Capture the cell that displays the provided text and extract its [x, y] central coordinate. 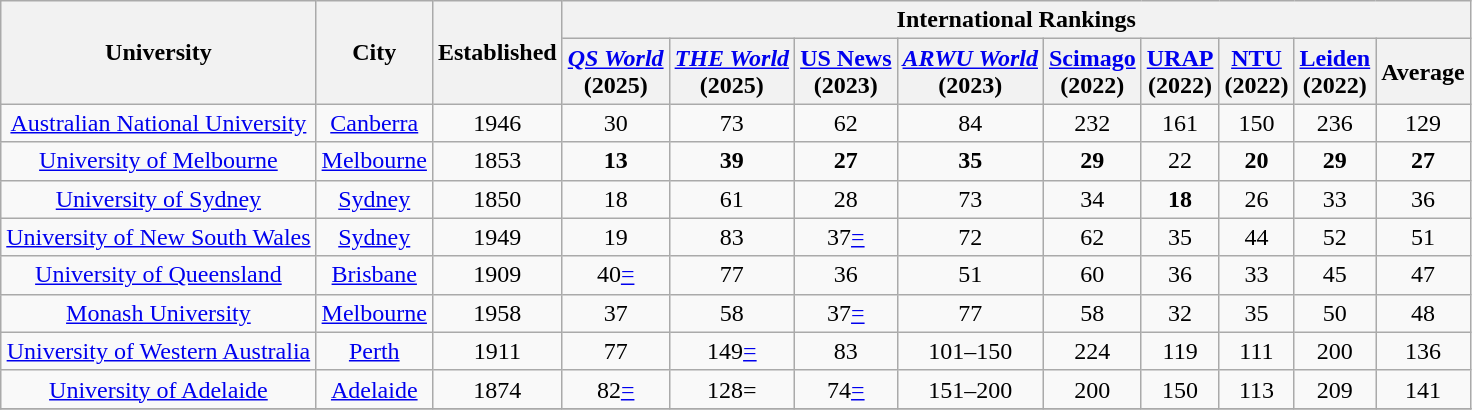
26 [1256, 199]
University of Western Australia [158, 351]
151–200 [970, 389]
ARWU World(2023) [970, 72]
University of Queensland [158, 275]
30 [616, 123]
Adelaide [374, 389]
Scimago(2022) [1092, 72]
40= [616, 275]
University of Sydney [158, 199]
1853 [497, 161]
1909 [497, 275]
224 [1092, 351]
44 [1256, 237]
141 [1424, 389]
URAP(2022) [1180, 72]
22 [1180, 161]
236 [1335, 123]
Leiden(2022) [1335, 72]
Perth [374, 351]
149= [732, 351]
University of Adelaide [158, 389]
Average [1424, 72]
University of Melbourne [158, 161]
Brisbane [374, 275]
129 [1424, 123]
Established [497, 52]
City [374, 52]
74= [846, 389]
52 [1335, 237]
University of New South Wales [158, 237]
47 [1424, 275]
QS World(2025) [616, 72]
34 [1092, 199]
20 [1256, 161]
NTU(2022) [1256, 72]
Monash University [158, 313]
THE World(2025) [732, 72]
1850 [497, 199]
136 [1424, 351]
111 [1256, 351]
45 [1335, 275]
119 [1180, 351]
113 [1256, 389]
82= [616, 389]
232 [1092, 123]
128= [732, 389]
13 [616, 161]
60 [1092, 275]
61 [732, 199]
32 [1180, 313]
1949 [497, 237]
International Rankings [1016, 20]
209 [1335, 389]
1911 [497, 351]
101–150 [970, 351]
1874 [497, 389]
39 [732, 161]
Canberra [374, 123]
1958 [497, 313]
72 [970, 237]
50 [1335, 313]
48 [1424, 313]
Australian National University [158, 123]
US News(2023) [846, 72]
1946 [497, 123]
37 [616, 313]
19 [616, 237]
University [158, 52]
161 [1180, 123]
84 [970, 123]
28 [846, 199]
